Determine the (X, Y) coordinate at the center of the cell enclosing the given text.  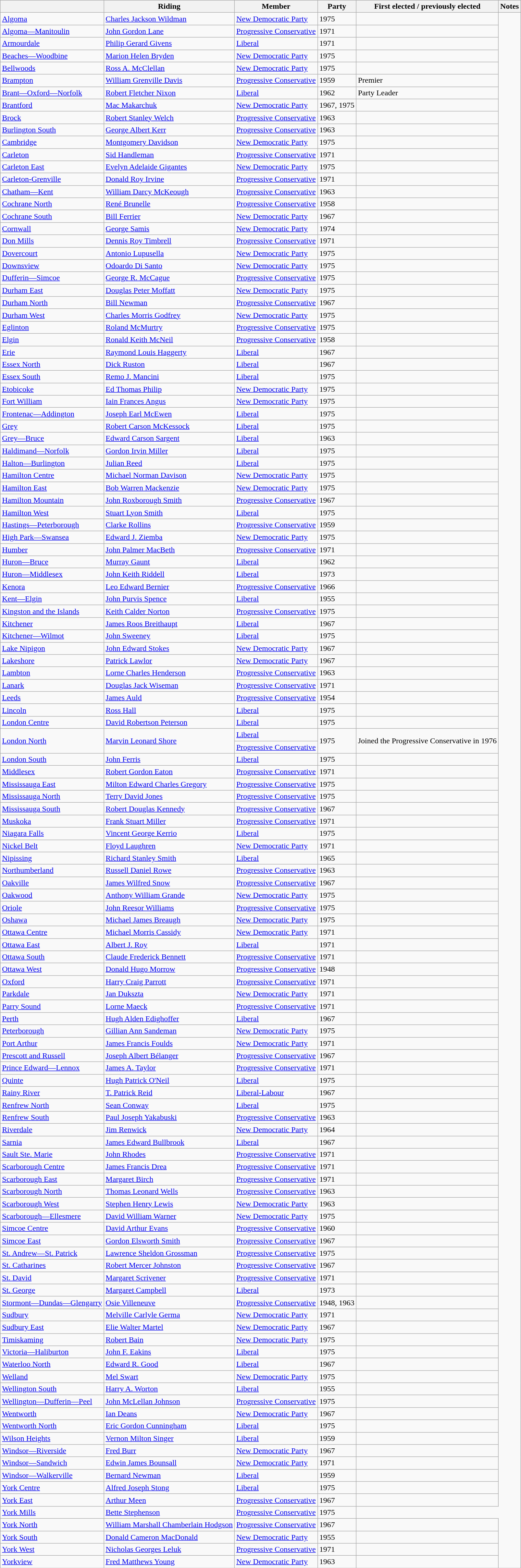
Oshawa (52, 920)
Kenora (52, 587)
Party (337, 6)
Wentworth North (52, 1426)
London Centre (52, 722)
Muskoka (52, 821)
Anthony William Grande (169, 895)
Perth (52, 1019)
Bernard Newman (169, 1475)
Windsor—Riverside (52, 1451)
Edward J. Ziemba (169, 537)
Leeds (52, 698)
Vernon Milton Singer (169, 1438)
Frontenac—Addington (52, 414)
Armourdale (52, 43)
Edward Carson Sargent (169, 438)
Nipissing (52, 858)
John Roxborough Smith (169, 500)
James Francis Drea (169, 1167)
Essex North (52, 365)
Paul Joseph Yakabuski (169, 1117)
Humber (52, 550)
Harry Craig Parrott (169, 982)
Ross A. McClellan (169, 68)
René Brunelle (169, 204)
Algoma (52, 19)
Lorne Maeck (169, 1006)
First elected / previously elected (427, 6)
Stephen Henry Lewis (169, 1204)
Member (276, 6)
Hamilton Centre (52, 475)
Scarborough—Ellesmere (52, 1216)
Simcoe East (52, 1241)
Fred Burr (169, 1451)
William Grenville Davis (169, 80)
Ian Deans (169, 1414)
Bette Stephenson (169, 1512)
Windsor—Walkerville (52, 1475)
Northumberland (52, 870)
Riverdale (52, 1130)
James Wilfred Snow (169, 883)
Stormont—Dundas—Glengarry (52, 1302)
Margaret Birch (169, 1179)
Welland (52, 1377)
Don Mills (52, 241)
George R. McCague (169, 278)
Albert J. Roy (169, 945)
Robert Carson McKessock (169, 426)
Dufferin—Simcoe (52, 278)
Scarborough East (52, 1179)
Michael Morris Cassidy (169, 932)
Brampton (52, 80)
Iain Frances Angus (169, 401)
Simcoe Centre (52, 1228)
Kitchener (52, 624)
Kitchener—Wilmot (52, 636)
Parry Sound (52, 1006)
Eric Gordon Cunningham (169, 1426)
Wellington—Dufferin—Peel (52, 1401)
Grey—Bruce (52, 438)
Beaches—Woodbine (52, 56)
Clarke Rollins (169, 525)
Lanark (52, 685)
Yorkview (52, 1562)
Evelyn Adelaide Gigantes (169, 167)
Haldimand—Norfolk (52, 451)
Huron—Middlesex (52, 574)
London South (52, 760)
Murray Gaunt (169, 562)
Niagara Falls (52, 833)
Timiskaming (52, 1340)
Fred Matthews Young (169, 1562)
Ronald Keith McNeil (169, 340)
Scarborough Centre (52, 1167)
Milton Edward Charles Gregory (169, 784)
St. Catharines (52, 1265)
Michael James Breaugh (169, 920)
Floyd Laughren (169, 846)
Jan Dukszta (169, 994)
1960 (337, 1228)
Carleton East (52, 167)
Prescott and Russell (52, 1056)
Quinte (52, 1080)
John Ferris (169, 760)
Notes (510, 6)
Gordon Elsworth Smith (169, 1241)
Mac Makarchuk (169, 105)
Renfrew South (52, 1117)
Carleton (52, 155)
John Palmer MacBeth (169, 550)
Parkdale (52, 994)
Terry David Jones (169, 796)
Oakwood (52, 895)
Harry A. Worton (169, 1389)
Joseph Earl McEwen (169, 414)
Port Arthur (52, 1043)
Charles Jackson Wildman (169, 19)
John Rhodes (169, 1155)
Alfred Joseph Stong (169, 1488)
Erie (52, 352)
Ed Thomas Philip (169, 389)
Hamilton East (52, 488)
John Gordon Lane (169, 31)
John Sweeney (169, 636)
Brant—Oxford—Norfolk (52, 93)
Wilson Heights (52, 1438)
Charles Morris Godfrey (169, 315)
Arthur Meen (169, 1500)
Melville Carlyle Germa (169, 1315)
York Mills (52, 1512)
Lincoln (52, 710)
Lorne Charles Henderson (169, 673)
Burlington South (52, 130)
Edwin James Bounsall (169, 1463)
1954 (337, 698)
High Park—Swansea (52, 537)
Sudbury (52, 1315)
Remo J. Mancini (169, 377)
Marion Helen Bryden (169, 56)
Hugh Alden Edighoffer (169, 1019)
1967, 1975 (337, 105)
Durham North (52, 303)
Mississauga East (52, 784)
Oakville (52, 883)
York South (52, 1537)
William Marshall Chamberlain Hodgson (169, 1525)
David Arthur Evans (169, 1228)
Oxford (52, 982)
Margaret Campbell (169, 1290)
Hamilton Mountain (52, 500)
Riding (169, 6)
Sault Ste. Marie (52, 1155)
Rainy River (52, 1093)
Roland McMurtry (169, 327)
York Centre (52, 1488)
Nickel Belt (52, 846)
Gordon Irvin Miller (169, 451)
Donald Hugo Morrow (169, 969)
Downsview (52, 266)
1966 (337, 587)
Douglas Jack Wiseman (169, 685)
Brantford (52, 105)
Stuart Lyon Smith (169, 512)
Prince Edward—Lennox (52, 1068)
John Keith Riddell (169, 574)
Algoma—Manitoulin (52, 31)
Oriole (52, 907)
Ross Hall (169, 710)
Robert Gordon Eaton (169, 772)
Essex South (52, 377)
Cambridge (52, 142)
Sid Handleman (169, 155)
John Purvis Spence (169, 599)
Lawrence Sheldon Grossman (169, 1253)
Donald Roy Irvine (169, 179)
1974 (337, 229)
James Francis Foulds (169, 1043)
James Roos Breithaupt (169, 624)
Bob Warren Mackenzie (169, 488)
John Reesor Williams (169, 907)
Carleton-Grenville (52, 179)
Dovercourt (52, 253)
Sarnia (52, 1142)
Fort William (52, 401)
Robert Bain (169, 1340)
Russell Daniel Rowe (169, 870)
Montgomery Davidson (169, 142)
Ottawa South (52, 957)
Cochrane North (52, 204)
Renfrew North (52, 1105)
John McLellan Johnson (169, 1401)
George Samis (169, 229)
Peterborough (52, 1031)
Lambton (52, 673)
Joined the Progressive Conservative in 1976 (427, 741)
Durham West (52, 315)
John Edward Stokes (169, 648)
Julian Reed (169, 463)
Halton—Burlington (52, 463)
York North (52, 1525)
Cochrane South (52, 216)
Grey (52, 426)
Edward R. Good (169, 1364)
Victoria—Haliburton (52, 1352)
Michael Norman Davison (169, 475)
Kingston and the Islands (52, 611)
Premier (427, 80)
Wellington South (52, 1389)
Scarborough West (52, 1204)
1948 (337, 969)
Philip Gerard Givens (169, 43)
Gillian Ann Sandeman (169, 1031)
Robert Mercer Johnston (169, 1265)
Robert Fletcher Nixon (169, 93)
Robert Stanley Welch (169, 117)
Sudbury East (52, 1327)
Douglas Peter Moffatt (169, 290)
James Auld (169, 698)
Hastings—Peterborough (52, 525)
Etobicoke (52, 389)
Bill Ferrier (169, 216)
Cornwall (52, 229)
T. Patrick Reid (169, 1093)
Raymond Louis Haggerty (169, 352)
St. David (52, 1278)
Windsor—Sandwich (52, 1463)
St. George (52, 1290)
Claude Frederick Bennett (169, 957)
Mississauga South (52, 809)
John F. Eakins (169, 1352)
Patrick Lawlor (169, 661)
Osie Villeneuve (169, 1302)
Wentworth (52, 1414)
Sean Conway (169, 1105)
Huron—Bruce (52, 562)
Bellwoods (52, 68)
Antonio Lupusella (169, 253)
Scarborough North (52, 1191)
Richard Stanley Smith (169, 858)
Mel Swart (169, 1377)
Keith Calder Norton (169, 611)
Brock (52, 117)
1964 (337, 1130)
York East (52, 1500)
Donald Cameron MacDonald (169, 1537)
Vincent George Kerrio (169, 833)
Party Leader (427, 93)
Odoardo Di Santo (169, 266)
London North (52, 741)
Hamilton West (52, 512)
Lake Nipigon (52, 648)
Durham East (52, 290)
Elgin (52, 340)
Margaret Scrivener (169, 1278)
Mississauga North (52, 796)
Dennis Roy Timbrell (169, 241)
Ottawa West (52, 969)
Elie Walter Martel (169, 1327)
George Albert Kerr (169, 130)
York West (52, 1550)
Middlesex (52, 772)
Kent—Elgin (52, 599)
Frank Stuart Miller (169, 821)
Nicholas Georges Leluk (169, 1550)
David Robertson Peterson (169, 722)
Ottawa East (52, 945)
James A. Taylor (169, 1068)
1948, 1963 (337, 1302)
Robert Douglas Kennedy (169, 809)
Ottawa Centre (52, 932)
Lakeshore (52, 661)
Jim Renwick (169, 1130)
Bill Newman (169, 303)
Hugh Patrick O'Neil (169, 1080)
1965 (337, 858)
Dick Ruston (169, 365)
Joseph Albert Bélanger (169, 1056)
David William Warner (169, 1216)
Liberal-Labour (276, 1093)
William Darcy McKeough (169, 192)
Thomas Leonard Wells (169, 1191)
Leo Edward Bernier (169, 587)
Chatham—Kent (52, 192)
Marvin Leonard Shore (169, 741)
James Edward Bullbrook (169, 1142)
Waterloo North (52, 1364)
Eglinton (52, 327)
St. Andrew—St. Patrick (52, 1253)
